Detect which cell encompasses the target text, then output its [X, Y] center coordinate. 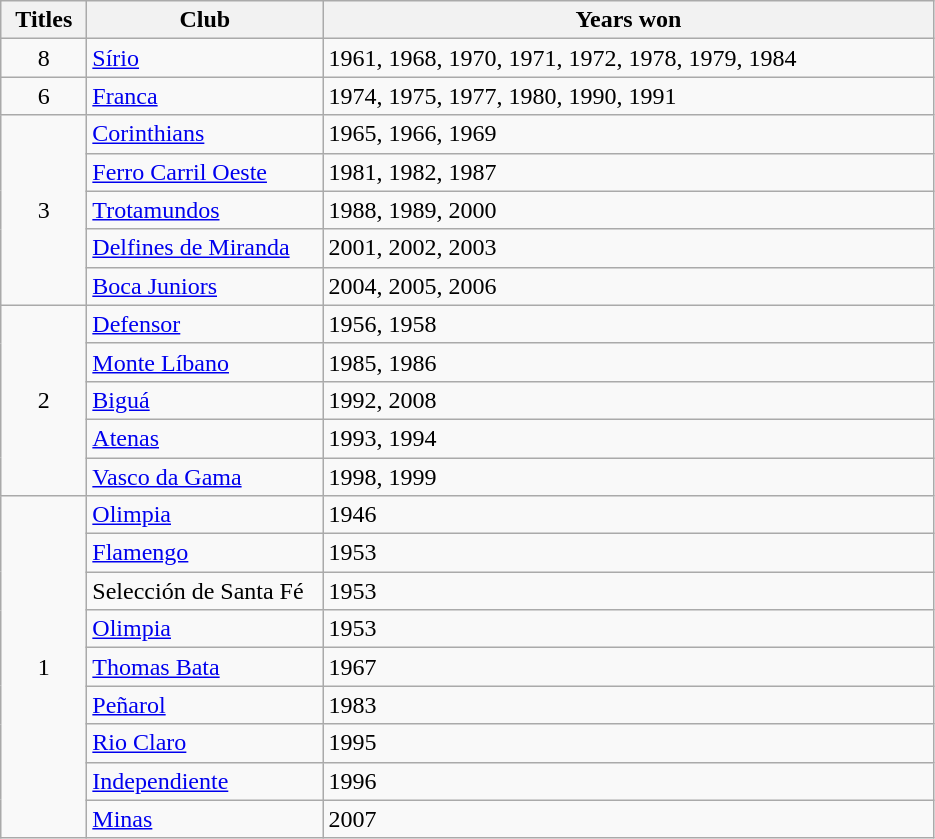
Titles [44, 20]
1985, 1986 [628, 362]
1965, 1966, 1969 [628, 134]
Monte Líbano [205, 362]
2 [44, 400]
Club [205, 20]
Biguá [205, 400]
1995 [628, 743]
Corinthians [205, 134]
1 [44, 668]
1996 [628, 781]
Independiente [205, 781]
Sírio [205, 58]
1998, 1999 [628, 477]
Rio Claro [205, 743]
1993, 1994 [628, 438]
6 [44, 96]
Selección de Santa Fé [205, 591]
8 [44, 58]
Delfines de Miranda [205, 248]
1981, 1982, 1987 [628, 172]
1988, 1989, 2000 [628, 210]
2004, 2005, 2006 [628, 286]
Ferro Carril Oeste [205, 172]
1983 [628, 705]
1992, 2008 [628, 400]
Franca [205, 96]
Vasco da Gama [205, 477]
3 [44, 210]
Atenas [205, 438]
Thomas Bata [205, 667]
Minas [205, 819]
Years won [628, 20]
1956, 1958 [628, 324]
Boca Juniors [205, 286]
1946 [628, 515]
2001, 2002, 2003 [628, 248]
Trotamundos [205, 210]
1967 [628, 667]
1974, 1975, 1977, 1980, 1990, 1991 [628, 96]
1961, 1968, 1970, 1971, 1972, 1978, 1979, 1984 [628, 58]
Peñarol [205, 705]
2007 [628, 819]
Flamengo [205, 553]
Defensor [205, 324]
